Locate the cell with the specified text and output its [X, Y] center coordinate. 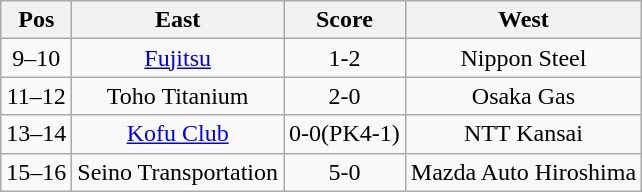
Score [345, 20]
Pos [36, 20]
Osaka Gas [523, 96]
15–16 [36, 172]
East [178, 20]
NTT Kansai [523, 134]
9–10 [36, 58]
West [523, 20]
11–12 [36, 96]
Fujitsu [178, 58]
13–14 [36, 134]
Seino Transportation [178, 172]
Kofu Club [178, 134]
Nippon Steel [523, 58]
1-2 [345, 58]
0-0(PK4-1) [345, 134]
2-0 [345, 96]
5-0 [345, 172]
Toho Titanium [178, 96]
Mazda Auto Hiroshima [523, 172]
